Locate the cell with the specified text and output its (x, y) center coordinate. 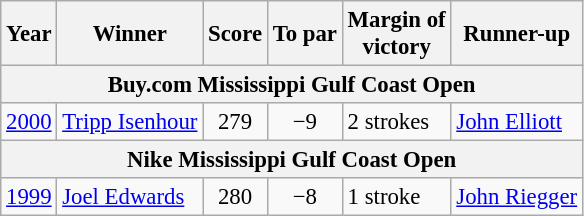
John Elliott (516, 122)
To par (304, 34)
Buy.com Mississippi Gulf Coast Open (292, 85)
1999 (29, 197)
Nike Mississippi Gulf Coast Open (292, 160)
−9 (304, 122)
Tripp Isenhour (130, 122)
Score (236, 34)
Winner (130, 34)
Runner-up (516, 34)
2000 (29, 122)
John Riegger (516, 197)
Year (29, 34)
2 strokes (396, 122)
Margin ofvictory (396, 34)
1 stroke (396, 197)
280 (236, 197)
−8 (304, 197)
Joel Edwards (130, 197)
279 (236, 122)
